Determine the (x, y) coordinate at the center of the cell enclosing the given text.  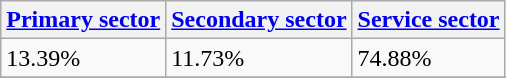
Primary sector (84, 20)
Secondary sector (259, 20)
Service sector (428, 20)
13.39% (84, 58)
74.88% (428, 58)
11.73% (259, 58)
